Determine the [x, y] coordinate at the center of the cell enclosing the given text.  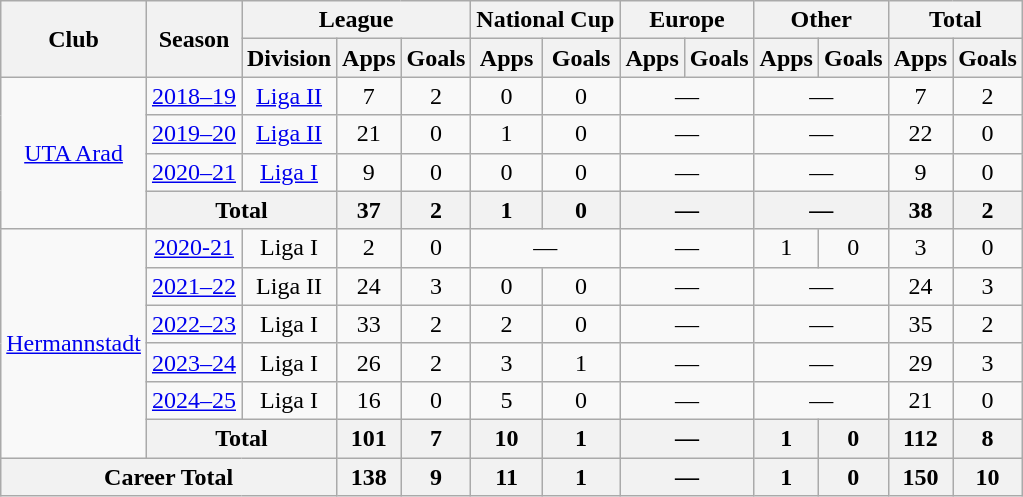
Club [74, 39]
16 [369, 400]
Other [821, 20]
22 [920, 134]
2020–21 [194, 172]
37 [369, 210]
2019–20 [194, 134]
38 [920, 210]
2023–24 [194, 362]
101 [369, 438]
Career Total [169, 477]
5 [507, 400]
UTA Arad [74, 153]
National Cup [546, 20]
138 [369, 477]
2024–25 [194, 400]
8 [988, 438]
33 [369, 324]
Hermannstadt [74, 343]
2021–22 [194, 286]
2020-21 [194, 248]
Europe [687, 20]
29 [920, 362]
2022–23 [194, 324]
2018–19 [194, 96]
35 [920, 324]
11 [507, 477]
26 [369, 362]
League [356, 20]
150 [920, 477]
Season [194, 39]
112 [920, 438]
Division [290, 58]
